Find where the given text appears and provide that cell's center as (x, y) coordinate. 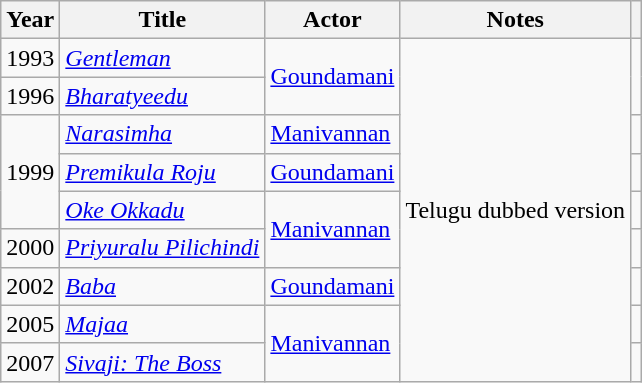
2005 (30, 324)
Baba (162, 286)
Majaa (162, 324)
Sivaji: The Boss (162, 362)
2000 (30, 248)
1993 (30, 58)
1999 (30, 172)
Actor (332, 20)
Priyuralu Pilichindi (162, 248)
Premikula Roju (162, 172)
Notes (516, 20)
1996 (30, 96)
Bharatyeedu (162, 96)
Oke Okkadu (162, 210)
2007 (30, 362)
Narasimha (162, 134)
Gentleman (162, 58)
Year (30, 20)
2002 (30, 286)
Telugu dubbed version (516, 210)
Title (162, 20)
